Identify which cell holds the provided text, then report its (x, y) central coordinate. 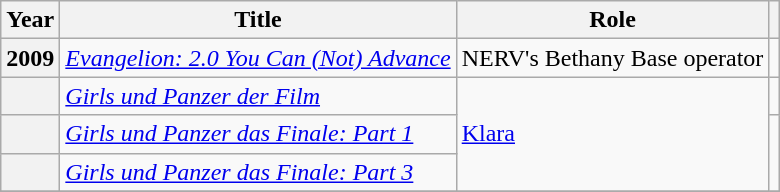
NERV's Bethany Base operator (612, 58)
2009 (30, 58)
Girls und Panzer das Finale: Part 1 (258, 134)
Year (30, 20)
Girls und Panzer das Finale: Part 3 (258, 172)
Klara (612, 134)
Evangelion: 2.0 You Can (Not) Advance (258, 58)
Title (258, 20)
Girls und Panzer der Film (258, 96)
Role (612, 20)
